Provide the (X, Y) coordinate of the cell's center where the given text is located.  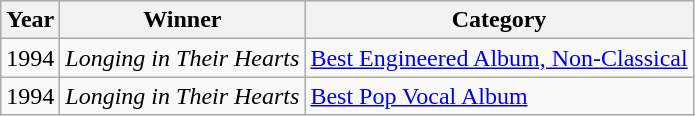
Category (499, 20)
Best Engineered Album, Non-Classical (499, 58)
Best Pop Vocal Album (499, 96)
Year (30, 20)
Winner (182, 20)
